Output the (X, Y) coordinate of the center of the cell containing the given text.  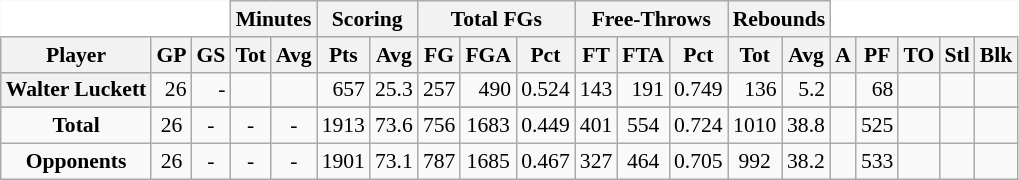
PF (878, 55)
5.2 (806, 90)
Free-Throws (652, 19)
73.1 (394, 162)
525 (878, 126)
992 (755, 162)
38.2 (806, 162)
38.8 (806, 126)
787 (440, 162)
533 (878, 162)
0.449 (546, 126)
A (843, 55)
1010 (755, 126)
1685 (488, 162)
Stl (956, 55)
TO (918, 55)
490 (488, 90)
Walter Luckett (76, 90)
Opponents (76, 162)
1913 (344, 126)
FT (596, 55)
0.749 (698, 90)
257 (440, 90)
1683 (488, 126)
143 (596, 90)
FGA (488, 55)
Pts (344, 55)
Total FGs (496, 19)
Rebounds (780, 19)
FTA (643, 55)
0.524 (546, 90)
136 (755, 90)
657 (344, 90)
73.6 (394, 126)
GS (210, 55)
Minutes (273, 19)
25.3 (394, 90)
401 (596, 126)
68 (878, 90)
Blk (996, 55)
756 (440, 126)
464 (643, 162)
327 (596, 162)
554 (643, 126)
0.724 (698, 126)
FG (440, 55)
Player (76, 55)
191 (643, 90)
0.705 (698, 162)
Scoring (368, 19)
1901 (344, 162)
GP (171, 55)
Total (76, 126)
0.467 (546, 162)
